Capture the cell that displays the provided text and extract its (x, y) central coordinate. 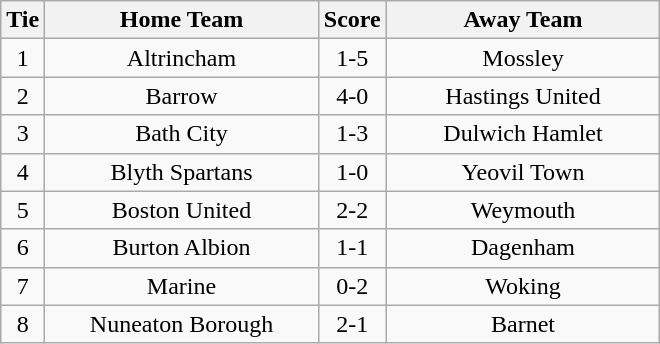
Boston United (182, 210)
2-1 (352, 324)
Dulwich Hamlet (523, 134)
1-0 (352, 172)
Weymouth (523, 210)
Marine (182, 286)
Woking (523, 286)
Score (352, 20)
1 (23, 58)
0-2 (352, 286)
Mossley (523, 58)
Blyth Spartans (182, 172)
Altrincham (182, 58)
2-2 (352, 210)
Nuneaton Borough (182, 324)
6 (23, 248)
Burton Albion (182, 248)
Tie (23, 20)
4-0 (352, 96)
5 (23, 210)
1-3 (352, 134)
Away Team (523, 20)
7 (23, 286)
Home Team (182, 20)
Barrow (182, 96)
Dagenham (523, 248)
1-5 (352, 58)
Barnet (523, 324)
Bath City (182, 134)
2 (23, 96)
Hastings United (523, 96)
1-1 (352, 248)
3 (23, 134)
4 (23, 172)
Yeovil Town (523, 172)
8 (23, 324)
